Extract the [X, Y] coordinate from the center of the cell holding the provided text.  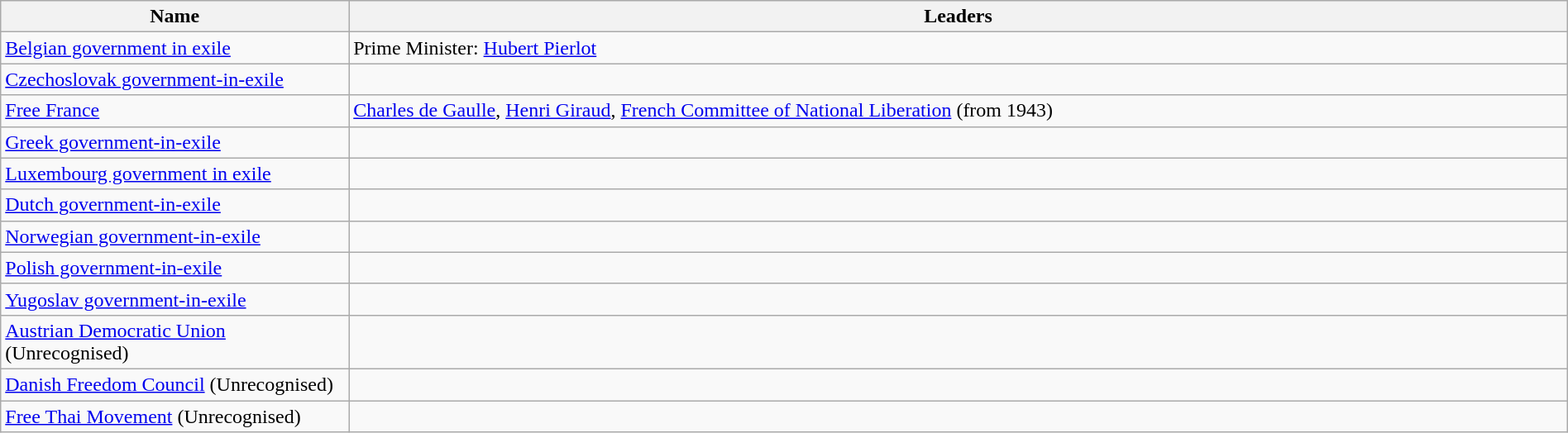
Free Thai Movement (Unrecognised) [175, 416]
Greek government-in-exile [175, 142]
Yugoslav government-in-exile [175, 299]
Dutch government-in-exile [175, 205]
Leaders [958, 17]
Charles de Gaulle, Henri Giraud, French Committee of National Liberation (from 1943) [958, 111]
Free France [175, 111]
Prime Minister: Hubert Pierlot [958, 48]
Belgian government in exile [175, 48]
Polish government-in-exile [175, 268]
Czechoslovak government-in-exile [175, 79]
Austrian Democratic Union (Unrecognised) [175, 342]
Danish Freedom Council (Unrecognised) [175, 384]
Name [175, 17]
Norwegian government-in-exile [175, 236]
Luxembourg government in exile [175, 174]
